Locate the cell with the specified text and output its [X, Y] center coordinate. 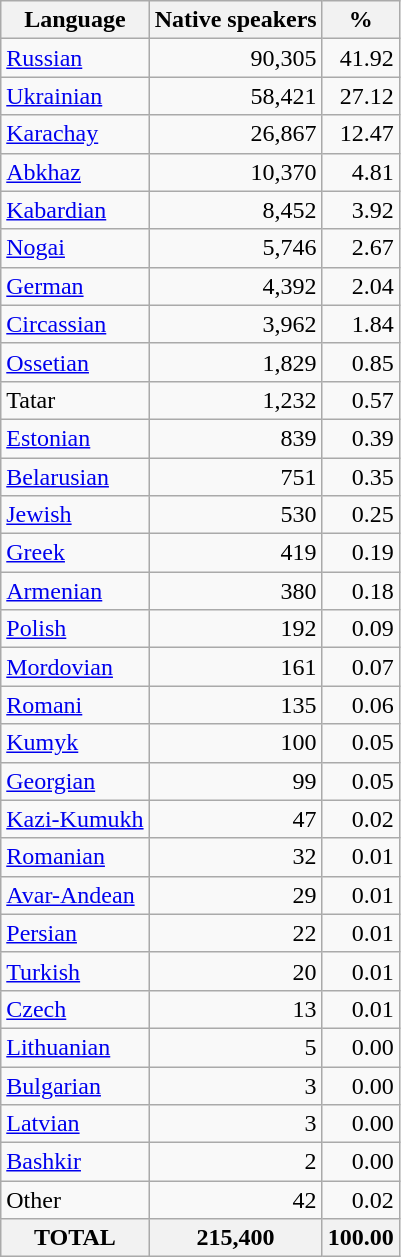
0.09 [360, 629]
% [360, 20]
Ossetian [75, 362]
10,370 [236, 172]
Avar-Andean [75, 895]
47 [236, 819]
29 [236, 895]
Czech [75, 1009]
26,867 [236, 134]
Other [75, 1200]
Mordovian [75, 667]
2 [236, 1162]
Armenian [75, 591]
Jewish [75, 515]
Belarusian [75, 477]
Abkhaz [75, 172]
0.25 [360, 515]
Persian [75, 933]
100.00 [360, 1238]
839 [236, 438]
192 [236, 629]
Native speakers [236, 20]
Circassian [75, 324]
419 [236, 553]
58,421 [236, 96]
0.57 [360, 400]
Kumyk [75, 743]
0.35 [360, 477]
Romani [75, 705]
Bashkir [75, 1162]
161 [236, 667]
Kabardian [75, 210]
Lithuanian [75, 1047]
20 [236, 971]
12.47 [360, 134]
32 [236, 857]
2.67 [360, 248]
Georgian [75, 781]
Karachay [75, 134]
5 [236, 1047]
0.18 [360, 591]
Greek [75, 553]
0.06 [360, 705]
530 [236, 515]
Latvian [75, 1124]
0.19 [360, 553]
Kazi-Kumukh [75, 819]
0.85 [360, 362]
Turkish [75, 971]
Russian [75, 58]
100 [236, 743]
90,305 [236, 58]
1,829 [236, 362]
42 [236, 1200]
0.39 [360, 438]
1,232 [236, 400]
135 [236, 705]
3,962 [236, 324]
5,746 [236, 248]
99 [236, 781]
Romanian [75, 857]
0.07 [360, 667]
27.12 [360, 96]
4.81 [360, 172]
Nogai [75, 248]
Polish [75, 629]
Estonian [75, 438]
215,400 [236, 1238]
22 [236, 933]
2.04 [360, 286]
German [75, 286]
3.92 [360, 210]
13 [236, 1009]
TOTAL [75, 1238]
380 [236, 591]
Tatar [75, 400]
751 [236, 477]
8,452 [236, 210]
Bulgarian [75, 1085]
Ukrainian [75, 96]
4,392 [236, 286]
41.92 [360, 58]
Language [75, 20]
1.84 [360, 324]
